Find where the given text appears and provide that cell's center as [x, y] coordinate. 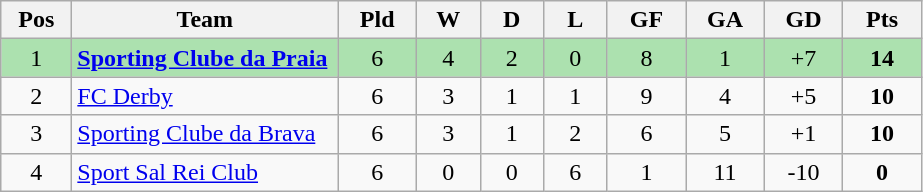
+5 [804, 96]
GA [726, 20]
Team [205, 20]
8 [646, 58]
+1 [804, 134]
Pts [882, 20]
Pos [36, 20]
GD [804, 20]
5 [726, 134]
Pld [378, 20]
L [576, 20]
11 [726, 172]
Sporting Clube da Brava [205, 134]
9 [646, 96]
GF [646, 20]
Sport Sal Rei Club [205, 172]
W [448, 20]
+7 [804, 58]
14 [882, 58]
-10 [804, 172]
Sporting Clube da Praia [205, 58]
D [512, 20]
FC Derby [205, 96]
